From the cell containing the given text, extract its center point as (x, y) coordinate. 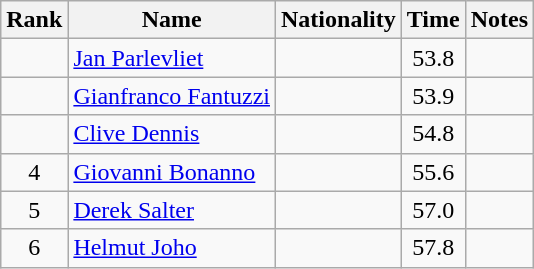
Clive Dennis (172, 134)
Rank (34, 20)
57.8 (433, 248)
6 (34, 248)
Jan Parlevliet (172, 58)
Time (433, 20)
55.6 (433, 172)
Name (172, 20)
53.9 (433, 96)
Notes (499, 20)
4 (34, 172)
Giovanni Bonanno (172, 172)
Derek Salter (172, 210)
Gianfranco Fantuzzi (172, 96)
5 (34, 210)
54.8 (433, 134)
Nationality (339, 20)
Helmut Joho (172, 248)
57.0 (433, 210)
53.8 (433, 58)
